Extract the [x, y] coordinate from the center of the cell holding the provided text.  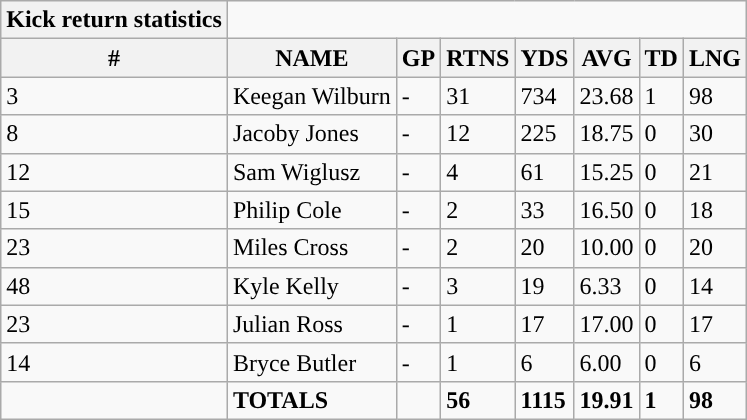
4 [478, 172]
RTNS [478, 58]
18.75 [606, 134]
33 [544, 210]
225 [544, 134]
21 [714, 172]
Kick return statistics [114, 20]
10.00 [606, 248]
48 [114, 286]
LNG [714, 58]
Miles Cross [312, 248]
# [114, 58]
15.25 [606, 172]
1115 [544, 400]
Keegan Wilburn [312, 96]
Sam Wiglusz [312, 172]
Julian Ross [312, 324]
16.50 [606, 210]
Bryce Butler [312, 362]
15 [114, 210]
61 [544, 172]
56 [478, 400]
19 [544, 286]
6.00 [606, 362]
30 [714, 134]
734 [544, 96]
31 [478, 96]
6.33 [606, 286]
GP [418, 58]
8 [114, 134]
Kyle Kelly [312, 286]
TOTALS [312, 400]
YDS [544, 58]
17.00 [606, 324]
Jacoby Jones [312, 134]
23.68 [606, 96]
AVG [606, 58]
19.91 [606, 400]
18 [714, 210]
TD [661, 58]
NAME [312, 58]
Philip Cole [312, 210]
